Pinpoint the cell where the given text exists, returning its (x, y) midpoint coordinate. 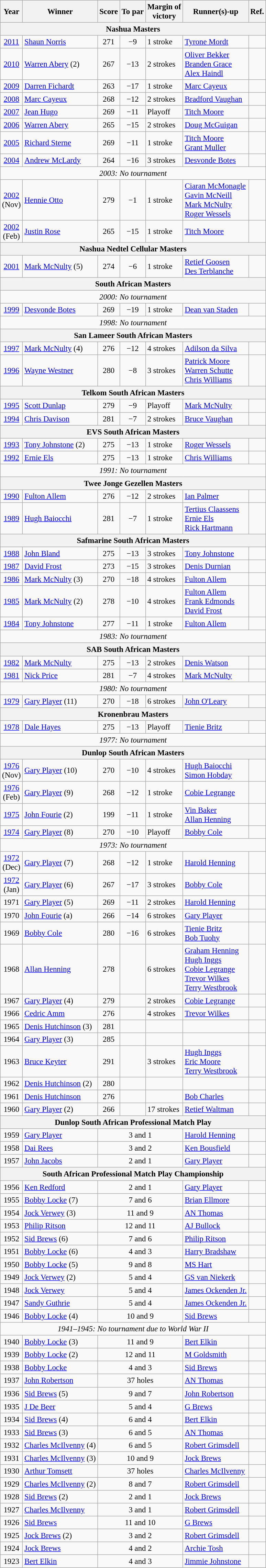
Gary Player (2) (60, 1109)
2009 (12, 86)
1983: No tournament (133, 636)
Mark McNulty (5) (60, 267)
1997 (12, 349)
11 and 10 (140, 1523)
4 and 2 (140, 1548)
1961 (12, 1097)
2001 (12, 267)
Denis Watson (216, 663)
1999 (12, 310)
291 (109, 1061)
1980: No tournament (133, 688)
Archie Tosh (216, 1548)
Cedric Amm (60, 1014)
Jock Verwey (3) (60, 1213)
1960 (12, 1109)
EVS South African Masters (133, 432)
1933 (12, 1432)
1956 (12, 1187)
Kronenbrau Masters (133, 714)
1928 (12, 1497)
Mark McNulty (3) (60, 579)
Jock Brews (2) (60, 1536)
1962 (12, 1084)
Charles McIlvenny (2) (60, 1484)
Ian Palmer (216, 496)
Titch Moore Grant Muller (216, 143)
1987 (12, 566)
Sid Brews (4) (60, 1419)
1925 (12, 1536)
Winner (60, 12)
Brian Ellmore (216, 1200)
1932 (12, 1445)
1926 (12, 1523)
1952 (12, 1239)
To par (133, 12)
1931 (12, 1458)
Bobby Locke (6) (60, 1252)
6 and 4 (140, 1419)
1930 (12, 1471)
Gary Player (9) (60, 793)
Bobby Locke (5) (60, 1264)
Dale Hayes (60, 727)
1965 (12, 1026)
Allan Henning (60, 969)
Bob Charles (216, 1097)
1936 (12, 1394)
Ciaran McMonagle Gavin McNeill Mark McNulty Roger Wessels (216, 200)
2000: No tournament (133, 297)
Jean Hugo (60, 112)
Nashua Masters (133, 29)
Year (12, 12)
−19 (133, 310)
Fulton Allem Frank Edmonds David Frost (216, 601)
2008 (12, 99)
Hennie Otto (60, 200)
1996 (12, 371)
South African Masters (133, 284)
2005 (12, 143)
Ernie Els (60, 458)
1979 (12, 701)
1954 (12, 1213)
1934 (12, 1419)
1977: No tournament (133, 740)
1973: No tournament (133, 845)
1958 (12, 1148)
2011 (12, 42)
M Goldsmith (216, 1355)
1981 (12, 675)
199 (109, 815)
1966 (12, 1014)
1924 (12, 1548)
274 (109, 267)
Harry Bradshaw (216, 1252)
271 (109, 42)
Tony Johnstone (2) (60, 444)
Mark McNulty (2) (60, 601)
1929 (12, 1484)
J De Beer (60, 1407)
SAB South African Masters (133, 650)
David Frost (60, 566)
2007 (12, 112)
Jimmie Johnstone (216, 1561)
Dunlop South African Masters (133, 753)
Charles McIlvenny (3) (60, 1458)
Denis Hutchinson (2) (60, 1084)
John Bland (60, 554)
Bruce Keyter (60, 1061)
1951 (12, 1252)
Richard Sterne (60, 143)
Chris Davison (60, 419)
1975 (12, 815)
Dai Rees (60, 1148)
1955 (12, 1200)
1984 (12, 624)
Nashua Nedtel Cellular Masters (133, 249)
Gary Player (5) (60, 903)
1941–1945: No tournament due to World War II (133, 1329)
9 and 7 (140, 1394)
1989 (12, 518)
Runner(s)-up (216, 12)
Roger Wessels (216, 444)
263 (109, 86)
John Jacobs (60, 1161)
Denis Durnian (216, 566)
Tienie Britz Bob Tuohy (216, 933)
Mark McNulty (4) (60, 349)
Retief Waltman (216, 1109)
Bobby Locke (3) (60, 1342)
1957 (12, 1161)
Graham Henning Hugh Inggs Cobie Legrange Trevor Wilkes Terry Westbrook (216, 969)
1937 (12, 1381)
1946 (12, 1316)
1998: No tournament (133, 323)
Bruce Vaughan (216, 419)
Hugh Baiocchi (60, 518)
Hugh Baiocchi Simon Hobday (216, 770)
Gary Player (4) (60, 1001)
1953 (12, 1226)
1985 (12, 601)
Shaun Norris (60, 42)
Gary Player (7) (60, 863)
Jock Verwey (60, 1290)
−6 (133, 267)
1959 (12, 1135)
1927 (12, 1510)
1990 (12, 496)
Safmarine South African Masters (133, 541)
Gary Player (6) (60, 885)
1976(Feb) (12, 793)
1964 (12, 1039)
2003: No tournament (133, 173)
1968 (12, 969)
Charles McIlvenny (4) (60, 1445)
Warren Abery (2) (60, 64)
Margin ofvictory (164, 12)
Gary Player (11) (60, 701)
277 (109, 624)
1972(Jan) (12, 885)
Darren Fichardt (60, 86)
Gary Player (8) (60, 832)
Bobby Locke (4) (60, 1316)
Trevor Wilkes (216, 1014)
1972(Dec) (12, 863)
Bobby Locke (7) (60, 1200)
Andrew McLardy (60, 160)
Dunlop South African Professional Match Play (133, 1123)
−14 (133, 915)
1995 (12, 406)
1976(Nov) (12, 770)
Twee Jonge Gezellen Masters (133, 483)
Ken Redford (60, 1187)
1971 (12, 903)
8 and 7 (140, 1484)
1948 (12, 1290)
Tienie Britz (216, 727)
Arthur Tomsett (60, 1471)
Chris Williams (216, 458)
1940 (12, 1342)
Sid Brews (2) (60, 1497)
South African Professional Match Play Championship (133, 1174)
Denis Hutchinson (60, 1097)
Hugh Inggs Eric Moore Terry Westbrook (216, 1061)
Sid Brews (3) (60, 1432)
264 (109, 160)
285 (109, 1039)
17 strokes (164, 1109)
Sid Brews (6) (60, 1239)
Sid Brews (5) (60, 1394)
Dean van Staden (216, 310)
2010 (12, 64)
Sandy Guthrie (60, 1303)
Ken Bousfield (216, 1148)
1970 (12, 915)
Vin Baker Allan Henning (216, 815)
1935 (12, 1407)
Doug McGuigan (216, 125)
Adilson da Silva (216, 349)
Bradford Vaughan (216, 99)
1950 (12, 1264)
2002(Nov) (12, 200)
MS Hart (216, 1264)
John Fourie (2) (60, 815)
San Lameer South African Masters (133, 336)
Gary Player (10) (60, 770)
Jock Verwey (2) (60, 1277)
1986 (12, 579)
1947 (12, 1303)
Wayne Westner (60, 371)
1967 (12, 1001)
Telkom South African Masters (133, 393)
Gary Player (3) (60, 1039)
Justin Rose (60, 232)
Retief Goosen Des Terblanche (216, 267)
Oliver Bekker Branden Grace Alex Haindl (216, 64)
Bobby Locke (2) (60, 1355)
Nick Price (60, 675)
Patrick Moore Warren Schutte Chris Williams (216, 371)
Bobby Locke (60, 1368)
1978 (12, 727)
273 (109, 566)
1988 (12, 554)
Score (109, 12)
Warren Abery (60, 125)
1974 (12, 832)
1939 (12, 1355)
−1 (133, 200)
AJ Bullock (216, 1226)
1993 (12, 444)
1994 (12, 419)
1963 (12, 1061)
1938 (12, 1368)
1982 (12, 663)
John O'Leary (216, 701)
1992 (12, 458)
GS van Niekerk (216, 1277)
Tertius Claassens Ernie Els Rick Hartmann (216, 518)
Tyrone Mordt (216, 42)
2004 (12, 160)
2006 (12, 125)
2002(Feb) (12, 232)
John Fourie (a) (60, 915)
1923 (12, 1561)
9 and 8 (140, 1264)
1991: No tournament (133, 471)
Ref. (257, 12)
−8 (133, 371)
1949 (12, 1277)
Scott Dunlap (60, 406)
Denis Hutchinson (3) (60, 1026)
1969 (12, 933)
